From the cell containing the given text, extract its center point as [x, y] coordinate. 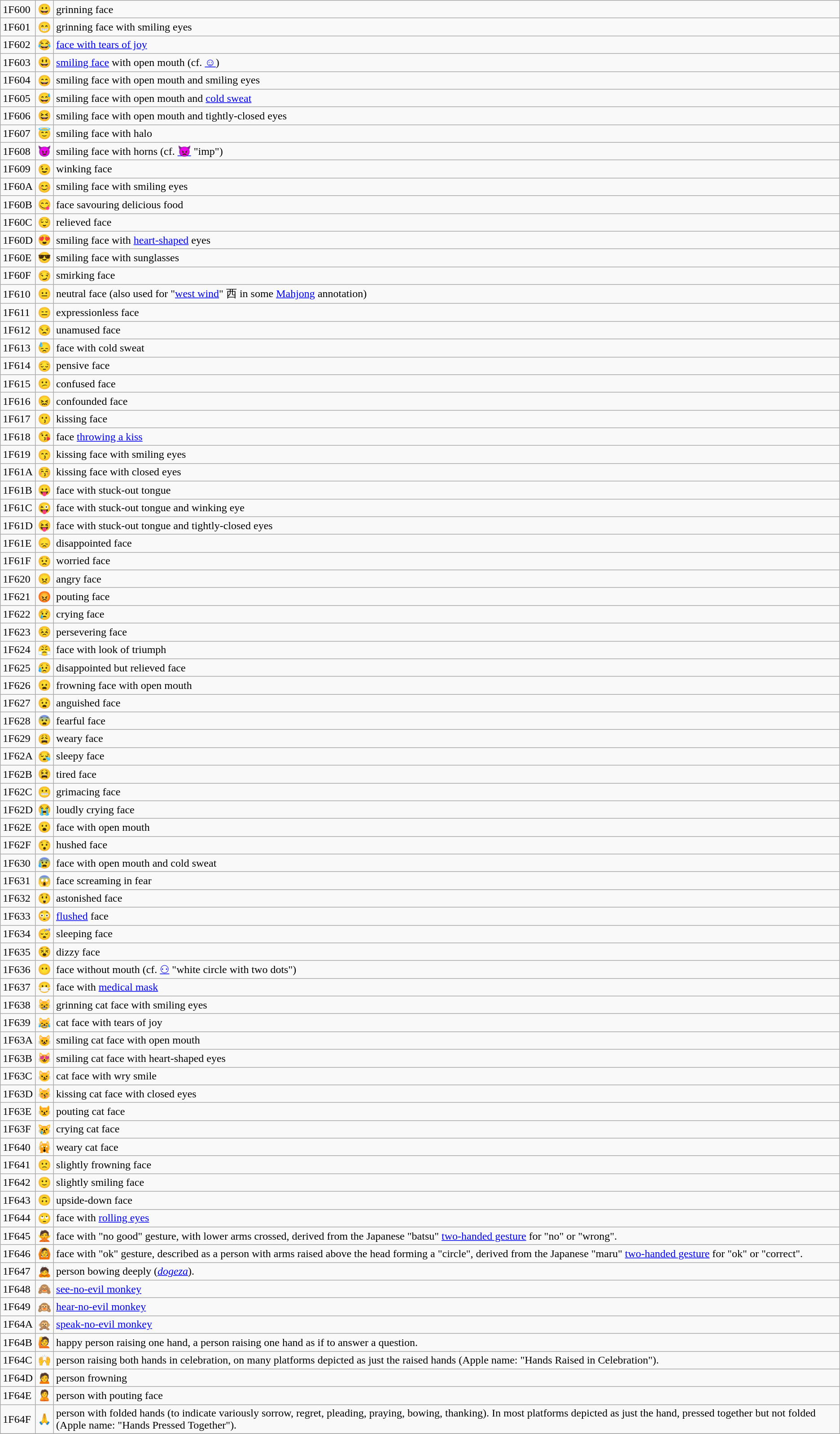
😥 [44, 668]
😼 [44, 1076]
1F631 [18, 881]
1F629 [18, 739]
🙅 [44, 1236]
😺 [44, 1040]
😵 [44, 952]
1F630 [18, 863]
🙊 [44, 1324]
😪 [44, 756]
😎 [44, 258]
😆 [44, 116]
flushed face [447, 916]
face with look of triumph [447, 650]
😤 [44, 650]
😍 [44, 240]
see-no-evil monkey [447, 1289]
confused face [447, 384]
😏 [44, 276]
dizzy face [447, 952]
1F63B [18, 1058]
1F617 [18, 419]
😚 [44, 472]
smiling face with smiling eyes [447, 187]
😋 [44, 205]
1F641 [18, 1165]
🙆 [44, 1254]
1F61E [18, 544]
1F64C [18, 1360]
smiling face with sunglasses [447, 258]
🙌 [44, 1360]
face with rolling eyes [447, 1218]
1F618 [18, 437]
😞 [44, 544]
1F600 [18, 9]
😕 [44, 384]
upside-down face [447, 1200]
weary face [447, 739]
🙏 [44, 1419]
😃 [44, 62]
1F61F [18, 561]
😲 [44, 899]
😾 [44, 1112]
😓 [44, 348]
1F61A [18, 472]
weary cat face [447, 1147]
smiling face with heart-shaped eyes [447, 240]
face without mouth (cf. ⚇ "white circle with two dots") [447, 969]
1F606 [18, 116]
😩 [44, 739]
sleeping face [447, 934]
smirking face [447, 276]
face with stuck-out tongue and tightly-closed eyes [447, 526]
🙃 [44, 1200]
astonished face [447, 899]
1F603 [18, 62]
1F61B [18, 490]
😇 [44, 134]
🙉 [44, 1307]
1F639 [18, 1023]
kissing face [447, 419]
1F648 [18, 1289]
🙀 [44, 1147]
😻 [44, 1058]
😦 [44, 685]
hushed face [447, 845]
1F621 [18, 596]
1F604 [18, 80]
1F62A [18, 756]
1F62C [18, 792]
1F645 [18, 1236]
1F62D [18, 810]
1F64D [18, 1378]
1F619 [18, 455]
1F646 [18, 1254]
kissing face with closed eyes [447, 472]
face with cold sweat [447, 348]
😈 [44, 151]
1F62B [18, 774]
persevering face [447, 632]
😹 [44, 1023]
pouting face [447, 596]
kissing face with smiling eyes [447, 455]
face throwing a kiss [447, 437]
1F63E [18, 1112]
tired face [447, 774]
😨 [44, 721]
😣 [44, 632]
😴 [44, 934]
1F628 [18, 721]
😷 [44, 987]
frowning face with open mouth [447, 685]
face with tears of joy [447, 45]
🙂 [44, 1183]
unamused face [447, 330]
😅 [44, 98]
1F607 [18, 134]
😝 [44, 526]
😂 [44, 45]
😑 [44, 312]
1F637 [18, 987]
1F632 [18, 899]
smiling face with open mouth and smiling eyes [447, 80]
1F611 [18, 312]
smiling face with horns (cf. 👿 "imp") [447, 151]
crying face [447, 614]
winking face [447, 169]
1F605 [18, 98]
😗 [44, 419]
1F609 [18, 169]
1F649 [18, 1307]
1F633 [18, 916]
🙁 [44, 1165]
person bowing deeply (dogeza). [447, 1272]
😁 [44, 27]
smiling face with open mouth and tightly-closed eyes [447, 116]
1F624 [18, 650]
1F613 [18, 348]
😸 [44, 1005]
worried face [447, 561]
hear-no-evil monkey [447, 1307]
1F63C [18, 1076]
happy person raising one hand, a person raising one hand as if to answer a question. [447, 1342]
person with pouting face [447, 1396]
grinning cat face with smiling eyes [447, 1005]
😭 [44, 810]
smiling face with open mouth (cf. ☺) [447, 62]
😄 [44, 80]
1F61D [18, 526]
1F640 [18, 1147]
face with medical mask [447, 987]
1F636 [18, 969]
angry face [447, 579]
expressionless face [447, 312]
1F612 [18, 330]
1F635 [18, 952]
1F643 [18, 1200]
grinning face with smiling eyes [447, 27]
😶 [44, 969]
speak-no-evil monkey [447, 1324]
slightly smiling face [447, 1183]
confounded face [447, 401]
sleepy face [447, 756]
😙 [44, 455]
😔 [44, 366]
🙋 [44, 1342]
🙍 [44, 1378]
crying cat face [447, 1129]
1F610 [18, 294]
1F622 [18, 614]
😮 [44, 828]
1F60D [18, 240]
1F60E [18, 258]
loudly crying face [447, 810]
disappointed but relieved face [447, 668]
😀 [44, 9]
neutral face (also used for "west wind" 西 in some Mahjong annotation) [447, 294]
grimacing face [447, 792]
fearful face [447, 721]
1F63F [18, 1129]
slightly frowning face [447, 1165]
face with "no good" gesture, with lower arms crossed, derived from the Japanese "batsu" two-handed gesture for "no" or "wrong". [447, 1236]
😉 [44, 169]
😰 [44, 863]
1F634 [18, 934]
🙇 [44, 1272]
1F615 [18, 384]
1F61C [18, 508]
cat face with tears of joy [447, 1023]
😜 [44, 508]
😢 [44, 614]
1F620 [18, 579]
1F60B [18, 205]
1F642 [18, 1183]
😿 [44, 1129]
1F625 [18, 668]
🙎 [44, 1396]
😒 [44, 330]
😱 [44, 881]
😟 [44, 561]
person raising both hands in celebration, on many platforms depicted as just the raised hands (Apple name: "Hands Raised in Celebration"). [447, 1360]
🙈 [44, 1289]
😊 [44, 187]
face screaming in fear [447, 881]
1F62F [18, 845]
1F60F [18, 276]
relieved face [447, 223]
😯 [44, 845]
grinning face [447, 9]
face with stuck-out tongue and winking eye [447, 508]
1F638 [18, 1005]
face with stuck-out tongue [447, 490]
face with open mouth [447, 828]
pouting cat face [447, 1112]
1F64E [18, 1396]
1F64A [18, 1324]
face with open mouth and cold sweat [447, 863]
1F616 [18, 401]
😠 [44, 579]
😬 [44, 792]
😽 [44, 1094]
smiling face with halo [447, 134]
😌 [44, 223]
😛 [44, 490]
face savouring delicious food [447, 205]
😡 [44, 596]
smiling cat face with heart-shaped eyes [447, 1058]
1F64F [18, 1419]
1F647 [18, 1272]
1F62E [18, 828]
😐 [44, 294]
😖 [44, 401]
disappointed face [447, 544]
1F601 [18, 27]
😘 [44, 437]
kissing cat face with closed eyes [447, 1094]
anguished face [447, 703]
1F627 [18, 703]
1F63A [18, 1040]
1F60C [18, 223]
1F623 [18, 632]
1F644 [18, 1218]
1F60A [18, 187]
😳 [44, 916]
smiling face with open mouth and cold sweat [447, 98]
1F626 [18, 685]
1F63D [18, 1094]
1F602 [18, 45]
🙄 [44, 1218]
1F64B [18, 1342]
1F614 [18, 366]
pensive face [447, 366]
smiling cat face with open mouth [447, 1040]
😫 [44, 774]
1F608 [18, 151]
😧 [44, 703]
person frowning [447, 1378]
cat face with wry smile [447, 1076]
